Detect which cell encompasses the target text, then output its (x, y) center coordinate. 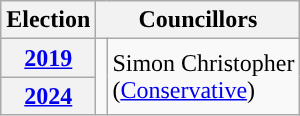
Councillors (198, 20)
Election (48, 20)
2024 (48, 96)
Simon Christopher(Conservative) (204, 77)
2019 (48, 58)
